Pinpoint the cell where the given text exists, returning its (x, y) midpoint coordinate. 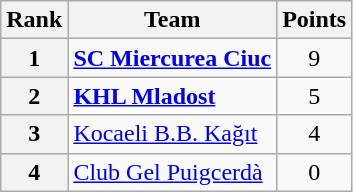
0 (314, 172)
Kocaeli B.B. Kağıt (172, 134)
3 (34, 134)
Club Gel Puigcerdà (172, 172)
SC Miercurea Ciuc (172, 58)
9 (314, 58)
5 (314, 96)
1 (34, 58)
Points (314, 20)
2 (34, 96)
Team (172, 20)
Rank (34, 20)
KHL Mladost (172, 96)
